Capture the cell that displays the provided text and extract its (x, y) central coordinate. 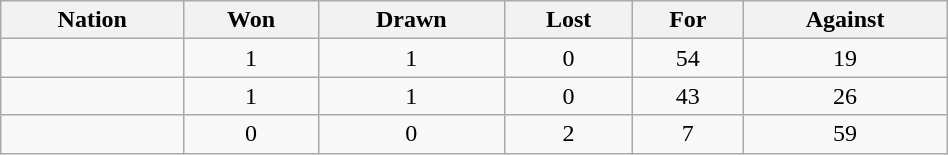
54 (688, 58)
Lost (568, 20)
For (688, 20)
Against (845, 20)
26 (845, 96)
Drawn (411, 20)
7 (688, 134)
Nation (92, 20)
43 (688, 96)
19 (845, 58)
2 (568, 134)
59 (845, 134)
Won (252, 20)
